For the text-containing cell, return its midpoint in (X, Y) coordinate format. 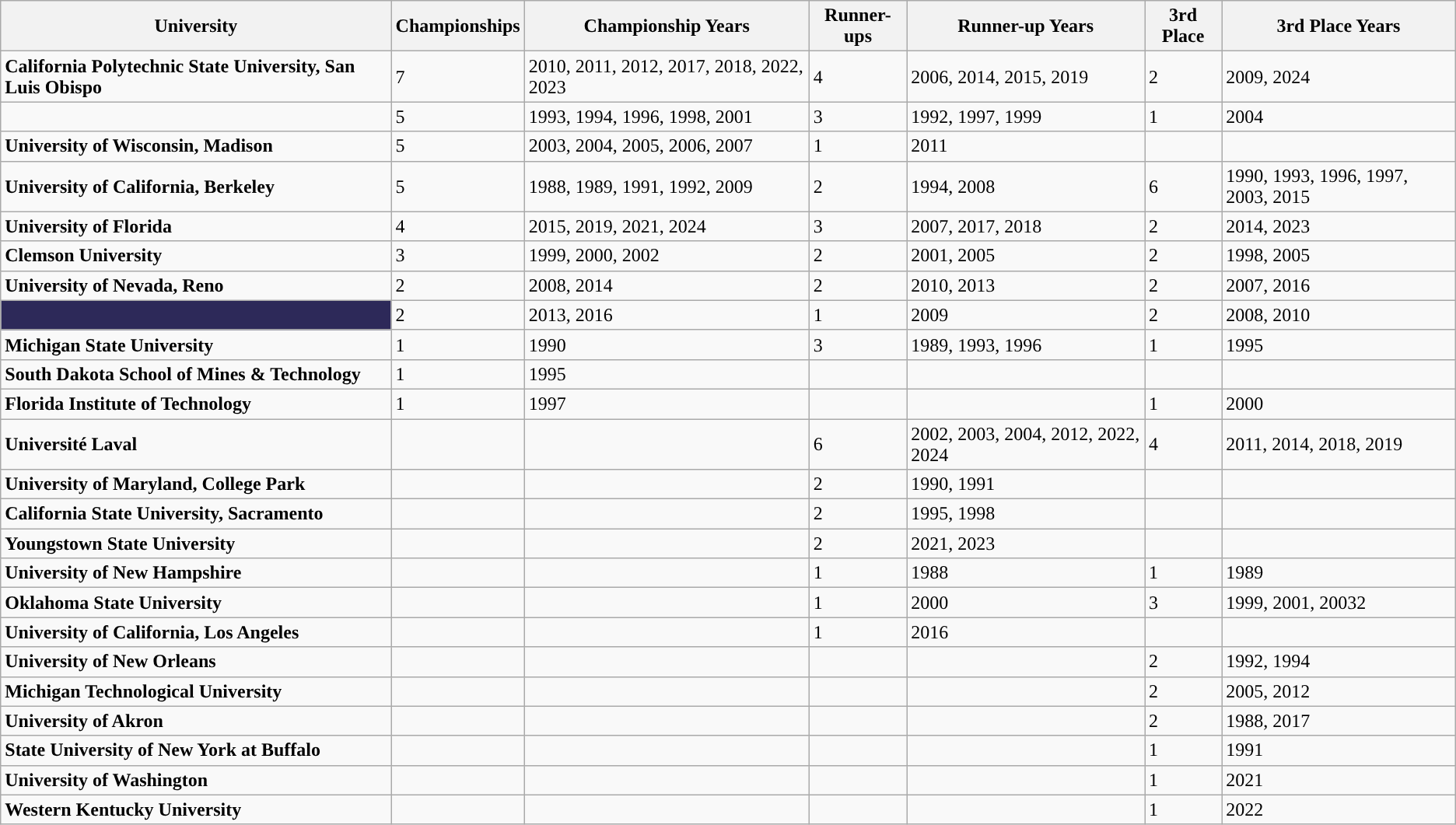
1992, 1997, 1999 (1026, 117)
University of California, Berkeley (196, 187)
2008, 2014 (667, 285)
1990 (667, 344)
1988, 1989, 1991, 1992, 2009 (667, 187)
Michigan State University (196, 344)
2004 (1339, 117)
Western Kentucky University (196, 809)
1999, 2000, 2002 (667, 256)
Florida Institute of Technology (196, 404)
1994, 2008 (1026, 187)
7 (457, 76)
2010, 2011, 2012, 2017, 2018, 2022, 2023 (667, 76)
Université Laval (196, 443)
University of Florida (196, 226)
1991 (1339, 750)
1990, 1993, 1996, 1997, 2003, 2015 (1339, 187)
University of New Orleans (196, 662)
State University of New York at Buffalo (196, 750)
1988, 2017 (1339, 721)
California Polytechnic State University, San Luis Obispo (196, 76)
1993, 1994, 1996, 1998, 2001 (667, 117)
1988 (1026, 573)
Youngstown State University (196, 544)
1998, 2005 (1339, 256)
2013, 2016 (667, 315)
Championship Years (667, 26)
University of Nevada, Reno (196, 285)
California State University, Sacramento (196, 514)
2003, 2004, 2005, 2006, 2007 (667, 146)
1999, 2001, 20032 (1339, 603)
University of Wisconsin, Madison (196, 146)
University of California, Los Angeles (196, 632)
1997 (667, 404)
2016 (1026, 632)
2011, 2014, 2018, 2019 (1339, 443)
University of Maryland, College Park (196, 484)
South Dakota School of Mines & Technology (196, 374)
1989, 1993, 1996 (1026, 344)
University of Akron (196, 721)
2001, 2005 (1026, 256)
2007, 2016 (1339, 285)
2011 (1026, 146)
Runner-up Years (1026, 26)
2015, 2019, 2021, 2024 (667, 226)
2009 (1026, 315)
2009, 2024 (1339, 76)
3rd Place (1184, 26)
Clemson University (196, 256)
University of New Hampshire (196, 573)
3rd Place Years (1339, 26)
1990, 1991 (1026, 484)
Runner-ups (858, 26)
Championships (457, 26)
2006, 2014, 2015, 2019 (1026, 76)
1992, 1994 (1339, 662)
Michigan Technological University (196, 691)
2014, 2023 (1339, 226)
2010, 2013 (1026, 285)
2008, 2010 (1339, 315)
Oklahoma State University (196, 603)
2021, 2023 (1026, 544)
1989 (1339, 573)
2007, 2017, 2018 (1026, 226)
2021 (1339, 780)
2022 (1339, 809)
University of Washington (196, 780)
1995, 1998 (1026, 514)
2005, 2012 (1339, 691)
University (196, 26)
2002, 2003, 2004, 2012, 2022, 2024 (1026, 443)
